Return (x, y) of the center of cell containing provided text 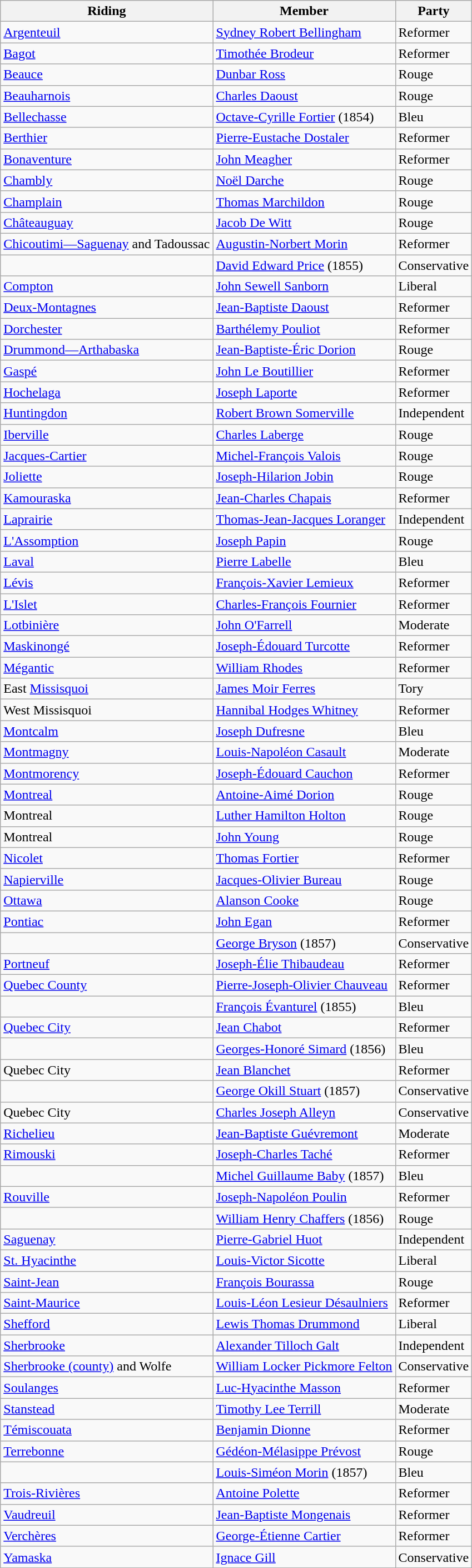
Joseph Dufresne (304, 731)
Drummond—Arthabaska (107, 350)
David Edward Price (1855) (304, 265)
Octave-Cyrille Fortier (1854) (304, 117)
Champlain (107, 201)
St. Hyacinthe (107, 1260)
Montcalm (107, 731)
Lévis (107, 583)
John Le Boutillier (304, 371)
Laprairie (107, 519)
Thomas Marchildon (304, 201)
Augustin-Norbert Morin (304, 244)
Jean Blanchet (304, 1070)
Gaspé (107, 371)
John Meagher (304, 159)
François Évanturel (1855) (304, 1007)
Rouville (107, 1197)
George-Étienne Cartier (304, 1536)
William Henry Chaffers (1856) (304, 1218)
West Missisquoi (107, 710)
Hochelaga (107, 392)
George Bryson (1857) (304, 943)
Timothy Lee Terrill (304, 1409)
Châteauguay (107, 223)
Bonaventure (107, 159)
Laval (107, 561)
Thomas Fortier (304, 858)
Louis-Victor Sicotte (304, 1260)
Stanstead (107, 1409)
Pontiac (107, 921)
Jean-Baptiste Mongenais (304, 1515)
John Egan (304, 921)
Pierre-Gabriel Huot (304, 1239)
Mégantic (107, 668)
Party (434, 11)
George Okill Stuart (1857) (304, 1091)
Quebec County (107, 985)
Luther Hamilton Holton (304, 816)
Hannibal Hodges Whitney (304, 710)
Jean-Charles Chapais (304, 498)
Pierre Labelle (304, 561)
Jean-Baptiste Guévremont (304, 1133)
Charles Daoust (304, 96)
Lewis Thomas Drummond (304, 1324)
Thomas-Jean-Jacques Loranger (304, 519)
Joseph-Édouard Cauchon (304, 773)
Timothée Brodeur (304, 53)
Tory (434, 689)
William Rhodes (304, 668)
Noël Darche (304, 180)
John O'Farrell (304, 625)
Barthélemy Pouliot (304, 329)
Alexander Tilloch Galt (304, 1345)
Jean Chabot (304, 1028)
Alanson Cooke (304, 900)
Dunbar Ross (304, 75)
Benjamin Dionne (304, 1430)
James Moir Ferres (304, 689)
Yamaska (107, 1557)
Joseph-Hilarion Jobin (304, 477)
Louis-Siméon Morin (1857) (304, 1472)
Joseph-Napoléon Poulin (304, 1197)
Robert Brown Somerville (304, 413)
Joseph Laporte (304, 392)
Joseph-Charles Taché (304, 1155)
Chicoutimi—Saguenay and Tadoussac (107, 244)
Charles Laberge (304, 435)
Jean-Baptiste-Éric Dorion (304, 350)
Riding (107, 11)
Chambly (107, 180)
L'Islet (107, 604)
Portneuf (107, 964)
Compton (107, 287)
Antoine Polette (304, 1493)
Lotbinière (107, 625)
Saint-Maurice (107, 1303)
Michel Guillaume Baby (1857) (304, 1176)
Shefford (107, 1324)
Montmorency (107, 773)
Beauce (107, 75)
Saguenay (107, 1239)
Louis-Léon Lesieur Désaulniers (304, 1303)
Ignace Gill (304, 1557)
Antoine-Aimé Dorion (304, 795)
Gédéon-Mélasippe Prévost (304, 1451)
Pierre-Joseph-Olivier Chauveau (304, 985)
François-Xavier Lemieux (304, 583)
William Locker Pickmore Felton (304, 1367)
François Bourassa (304, 1281)
Saint-Jean (107, 1281)
Kamouraska (107, 498)
Trois-Rivières (107, 1493)
Terrebonne (107, 1451)
John Young (304, 837)
Louis-Napoléon Casault (304, 752)
Jacques-Olivier Bureau (304, 879)
Napierville (107, 879)
Joseph-Élie Thibaudeau (304, 964)
Jean-Baptiste Daoust (304, 308)
Michel-François Valois (304, 456)
Rimouski (107, 1155)
Pierre-Eustache Dostaler (304, 138)
Iberville (107, 435)
John Sewell Sanborn (304, 287)
Ottawa (107, 900)
Member (304, 11)
Charles Joseph Alleyn (304, 1112)
Joseph-Édouard Turcotte (304, 647)
Soulanges (107, 1388)
Charles-François Fournier (304, 604)
Sydney Robert Bellingham (304, 32)
Maskinongé (107, 647)
Témiscouata (107, 1430)
Dorchester (107, 329)
Verchères (107, 1536)
Montmagny (107, 752)
Jacques-Cartier (107, 456)
Argenteuil (107, 32)
Sherbrooke (107, 1345)
Vaudreuil (107, 1515)
Joliette (107, 477)
L'Assomption (107, 540)
Richelieu (107, 1133)
East Missisquoi (107, 689)
Bagot (107, 53)
Joseph Papin (304, 540)
Jacob De Witt (304, 223)
Luc-Hyacinthe Masson (304, 1388)
Georges-Honoré Simard (1856) (304, 1049)
Deux-Montagnes (107, 308)
Huntingdon (107, 413)
Beauharnois (107, 96)
Bellechasse (107, 117)
Nicolet (107, 858)
Sherbrooke (county) and Wolfe (107, 1367)
Berthier (107, 138)
